Locate the cell with the specified text and output its (X, Y) center coordinate. 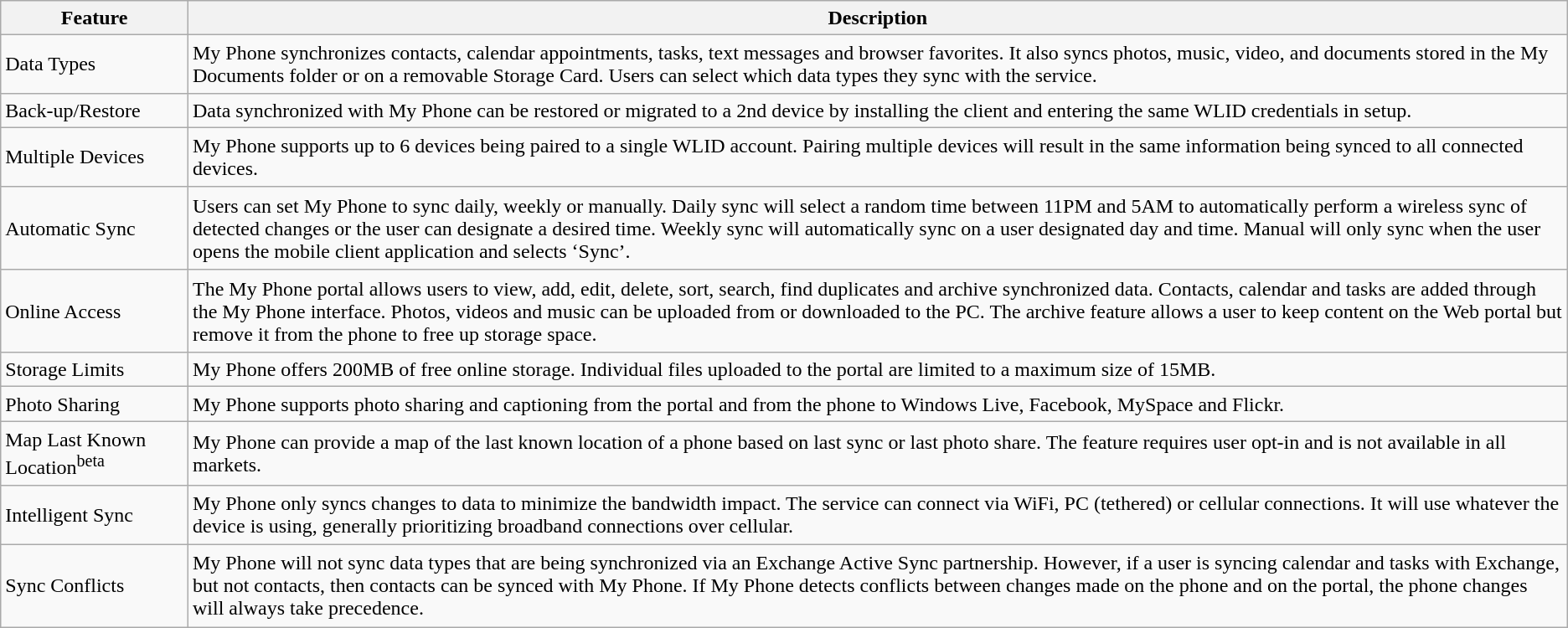
Description (878, 18)
Storage Limits (95, 370)
My Phone supports photo sharing and captioning from the portal and from the phone to Windows Live, Facebook, MySpace and Flickr. (878, 404)
Map Last Known Locationbeta (95, 454)
Back-up/Restore (95, 111)
Automatic Sync (95, 228)
Online Access (95, 311)
Photo Sharing (95, 404)
Data Types (95, 64)
Feature (95, 18)
Intelligent Sync (95, 515)
Sync Conflicts (95, 586)
Data synchronized with My Phone can be restored or migrated to a 2nd device by installing the client and entering the same WLID credentials in setup. (878, 111)
My Phone offers 200MB of free online storage. Individual files uploaded to the portal are limited to a maximum size of 15MB. (878, 370)
Multiple Devices (95, 157)
